Extract the (X, Y) coordinate from the center of the cell holding the provided text.  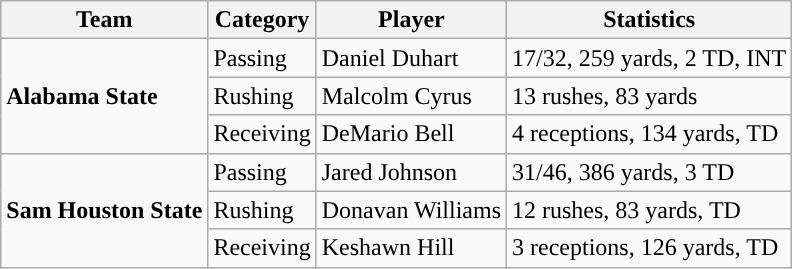
Keshawn Hill (411, 248)
3 receptions, 126 yards, TD (650, 248)
Malcolm Cyrus (411, 96)
Category (262, 20)
Alabama State (104, 96)
Sam Houston State (104, 210)
4 receptions, 134 yards, TD (650, 134)
DeMario Bell (411, 134)
Statistics (650, 20)
Donavan Williams (411, 210)
Player (411, 20)
31/46, 386 yards, 3 TD (650, 172)
13 rushes, 83 yards (650, 96)
Jared Johnson (411, 172)
Daniel Duhart (411, 58)
12 rushes, 83 yards, TD (650, 210)
Team (104, 20)
17/32, 259 yards, 2 TD, INT (650, 58)
